Detect which cell encompasses the target text, then output its (X, Y) center coordinate. 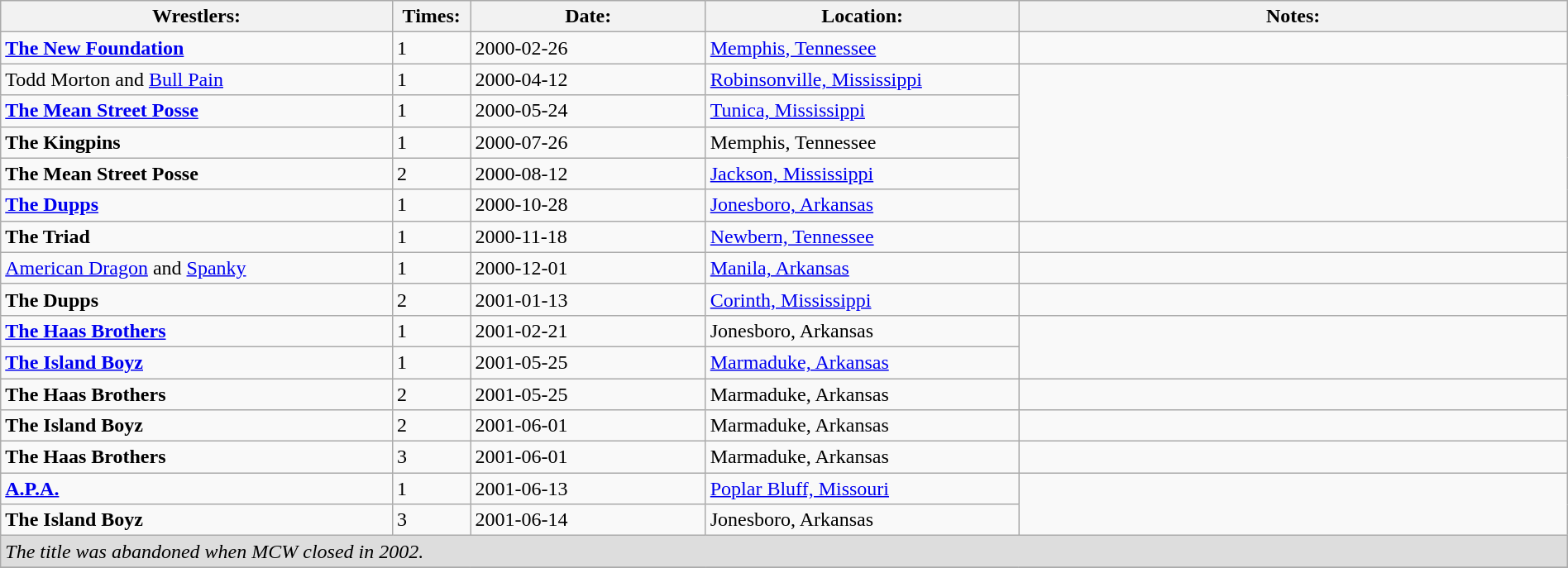
Manila, Arkansas (862, 268)
The New Foundation (197, 48)
The Kingpins (197, 142)
2000-11-18 (588, 236)
Robinsonville, Mississippi (862, 79)
The title was abandoned when MCW closed in 2002. (784, 551)
Location: (862, 17)
2001-06-14 (588, 520)
A.P.A. (197, 489)
Notes: (1293, 17)
2001-06-13 (588, 489)
2000-08-12 (588, 174)
2000-05-24 (588, 111)
The Triad (197, 236)
Jackson, Mississippi (862, 174)
Corinth, Mississippi (862, 299)
Todd Morton and Bull Pain (197, 79)
2000-07-26 (588, 142)
American Dragon and Spanky (197, 268)
Poplar Bluff, Missouri (862, 489)
2000-02-26 (588, 48)
2001-02-21 (588, 331)
2000-12-01 (588, 268)
Date: (588, 17)
Newbern, Tennessee (862, 236)
Tunica, Mississippi (862, 111)
2001-01-13 (588, 299)
Wrestlers: (197, 17)
Times: (432, 17)
2000-04-12 (588, 79)
2000-10-28 (588, 205)
